Provide the (x, y) coordinate of the cell's center where the given text is located.  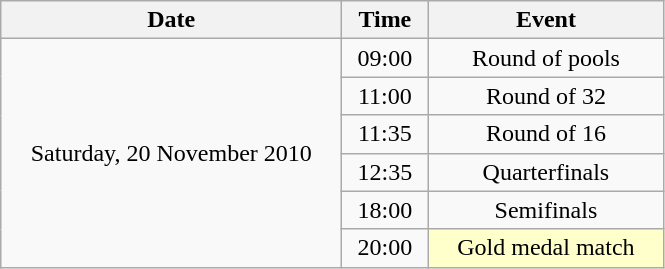
18:00 (385, 210)
Round of pools (546, 58)
11:35 (385, 134)
Event (546, 20)
12:35 (385, 172)
Round of 32 (546, 96)
Semifinals (546, 210)
Gold medal match (546, 248)
20:00 (385, 248)
Time (385, 20)
Quarterfinals (546, 172)
Saturday, 20 November 2010 (172, 153)
09:00 (385, 58)
Round of 16 (546, 134)
Date (172, 20)
11:00 (385, 96)
